Identify which cell holds the provided text, then report its [x, y] central coordinate. 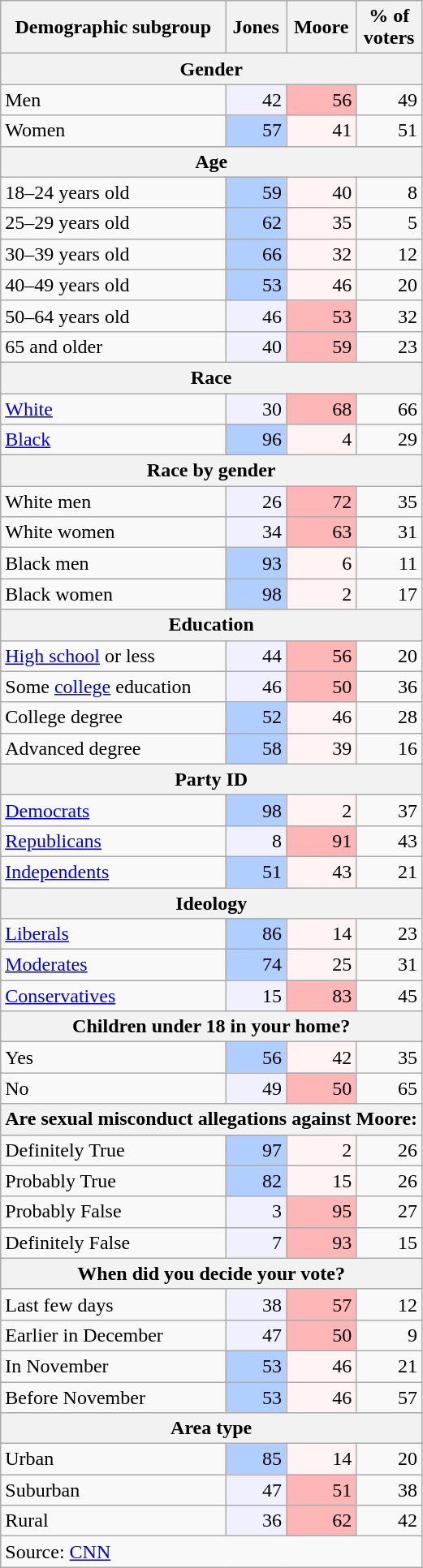
White men [114, 502]
Women [114, 131]
College degree [114, 717]
Black [114, 440]
68 [322, 408]
30–39 years old [114, 254]
Some college education [114, 687]
Urban [114, 1459]
Advanced degree [114, 748]
Area type [211, 1428]
Suburban [114, 1490]
Conservatives [114, 996]
65 [390, 1088]
25 [322, 965]
96 [257, 440]
Last few days [114, 1304]
High school or less [114, 656]
4 [322, 440]
17 [390, 594]
Definitely True [114, 1150]
65 and older [114, 347]
83 [322, 996]
37 [390, 810]
34 [257, 532]
91 [322, 841]
52 [257, 717]
Moderates [114, 965]
97 [257, 1150]
58 [257, 748]
3 [257, 1212]
Race by gender [211, 471]
18–24 years old [114, 192]
White women [114, 532]
Demographic subgroup [114, 28]
Gender [211, 69]
In November [114, 1366]
Probably False [114, 1212]
28 [390, 717]
85 [257, 1459]
Before November [114, 1397]
95 [322, 1212]
82 [257, 1181]
40–49 years old [114, 285]
Republicans [114, 841]
74 [257, 965]
Men [114, 100]
When did you decide your vote? [211, 1273]
% ofvoters [390, 28]
Independents [114, 872]
Probably True [114, 1181]
39 [322, 748]
Yes [114, 1058]
Education [211, 625]
16 [390, 748]
Party ID [211, 779]
63 [322, 532]
No [114, 1088]
Black women [114, 594]
Moore [322, 28]
50–64 years old [114, 316]
7 [257, 1243]
Rural [114, 1521]
Jones [257, 28]
29 [390, 440]
44 [257, 656]
Are sexual misconduct allegations against Moore: [211, 1119]
5 [390, 223]
Democrats [114, 810]
Children under 18 in your home? [211, 1027]
Liberals [114, 934]
72 [322, 502]
Source: CNN [211, 1552]
86 [257, 934]
Ideology [211, 903]
41 [322, 131]
30 [257, 408]
27 [390, 1212]
6 [322, 563]
45 [390, 996]
25–29 years old [114, 223]
11 [390, 563]
Race [211, 377]
Earlier in December [114, 1335]
Definitely False [114, 1243]
Age [211, 162]
9 [390, 1335]
White [114, 408]
Black men [114, 563]
